Determine the [X, Y] coordinate at the center of the cell enclosing the given text.  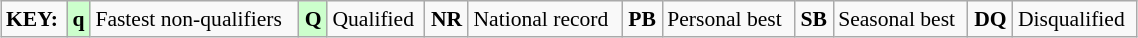
PB [642, 19]
Qualified [376, 19]
Q [314, 19]
Seasonal best [900, 19]
NR [447, 19]
KEY: [34, 19]
Fastest non-qualifiers [194, 19]
q [78, 19]
Disqualified [1075, 19]
National record [545, 19]
Personal best [728, 19]
DQ [990, 19]
SB [814, 19]
